Determine the (x, y) coordinate at the center of the cell enclosing the given text.  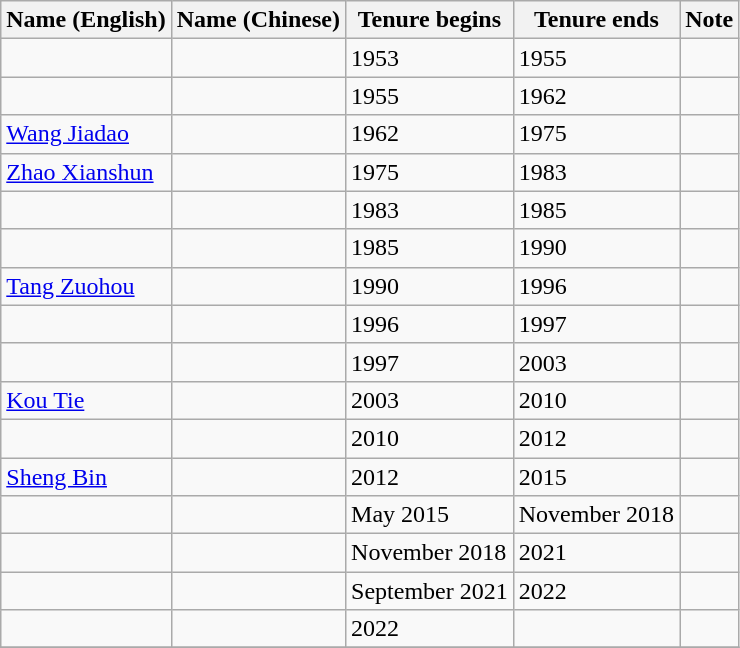
Wang Jiadao (86, 134)
Note (710, 20)
Tenure ends (596, 20)
Tang Zuohou (86, 286)
Zhao Xianshun (86, 172)
September 2021 (430, 591)
Kou Tie (86, 400)
Sheng Bin (86, 477)
Name (English) (86, 20)
2021 (596, 553)
2015 (596, 477)
Tenure begins (430, 20)
May 2015 (430, 515)
Name (Chinese) (258, 20)
1953 (430, 58)
